Detect which cell encompasses the target text, then output its (x, y) center coordinate. 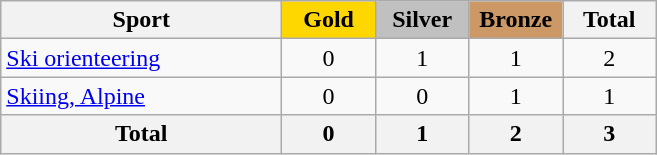
Silver (422, 20)
Sport (142, 20)
3 (609, 134)
Bronze (516, 20)
Gold (329, 20)
Ski orienteering (142, 58)
Skiing, Alpine (142, 96)
